Locate the cell with the specified text and output its (X, Y) center coordinate. 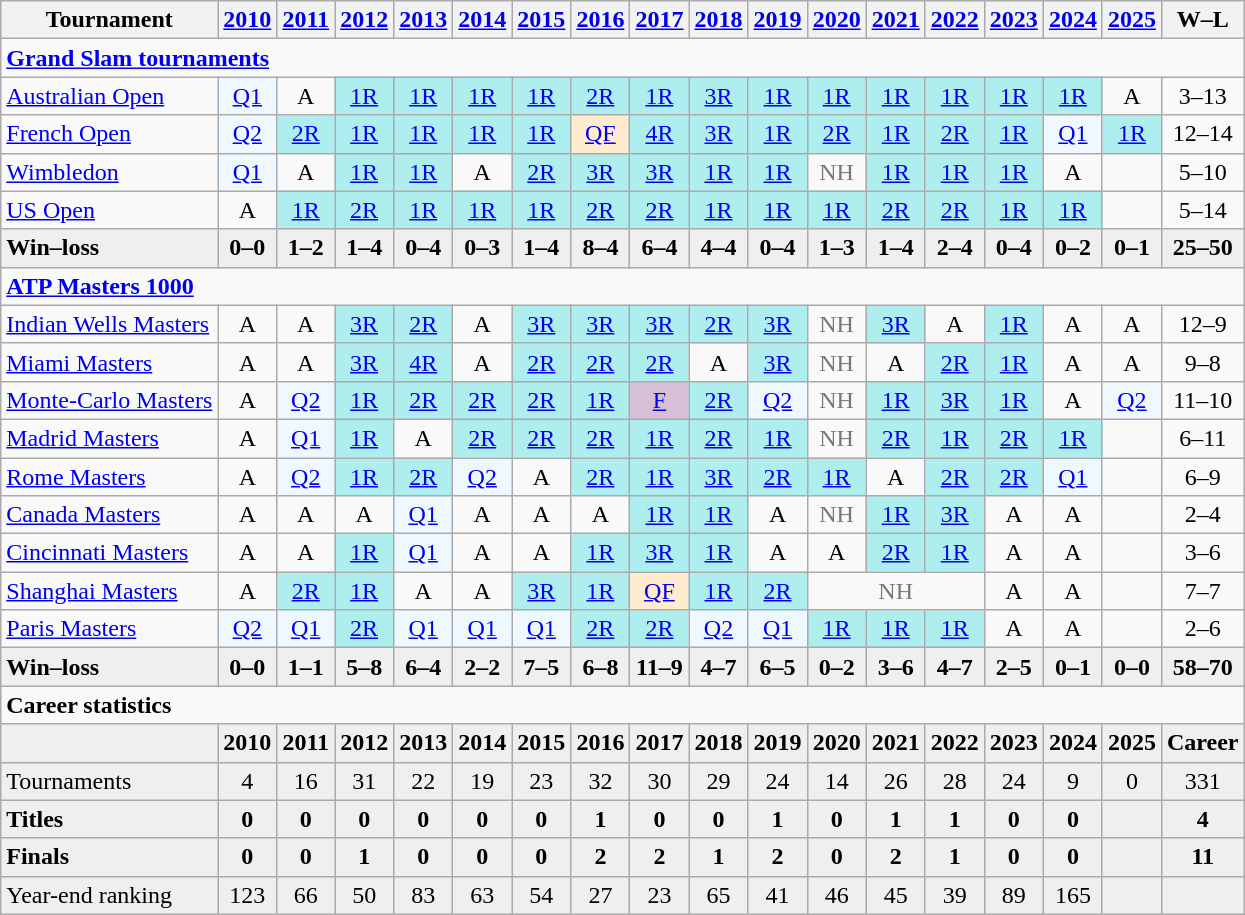
165 (1072, 895)
Monte-Carlo Masters (110, 400)
32 (600, 781)
8–4 (600, 248)
Finals (110, 857)
9 (1072, 781)
123 (248, 895)
Career (1202, 743)
16 (306, 781)
Titles (110, 819)
6–5 (778, 667)
4–4 (718, 248)
45 (896, 895)
2–6 (1202, 629)
63 (482, 895)
0–3 (482, 248)
39 (954, 895)
41 (778, 895)
ATP Masters 1000 (622, 286)
Canada Masters (110, 515)
7–7 (1202, 591)
Miami Masters (110, 362)
French Open (110, 134)
30 (660, 781)
5–14 (1202, 210)
US Open (110, 210)
11–10 (1202, 400)
9–8 (1202, 362)
Paris Masters (110, 629)
1–3 (836, 248)
27 (600, 895)
1–2 (306, 248)
Career statistics (622, 705)
Shanghai Masters (110, 591)
65 (718, 895)
58–70 (1202, 667)
5–8 (364, 667)
6–11 (1202, 438)
50 (364, 895)
28 (954, 781)
25–50 (1202, 248)
W–L (1202, 20)
2–5 (1014, 667)
26 (896, 781)
331 (1202, 781)
6–9 (1202, 477)
19 (482, 781)
12–14 (1202, 134)
2–2 (482, 667)
Tournaments (110, 781)
5–10 (1202, 172)
29 (718, 781)
Indian Wells Masters (110, 324)
11 (1202, 857)
31 (364, 781)
54 (542, 895)
Tournament (110, 20)
Wimbledon (110, 172)
1–1 (306, 667)
14 (836, 781)
89 (1014, 895)
3–13 (1202, 96)
83 (424, 895)
Cincinnati Masters (110, 553)
Rome Masters (110, 477)
11–9 (660, 667)
Year-end ranking (110, 895)
Madrid Masters (110, 438)
Grand Slam tournaments (622, 58)
7–5 (542, 667)
6–8 (600, 667)
12–9 (1202, 324)
66 (306, 895)
F (660, 400)
22 (424, 781)
46 (836, 895)
Australian Open (110, 96)
